Detect which cell encompasses the target text, then output its (X, Y) center coordinate. 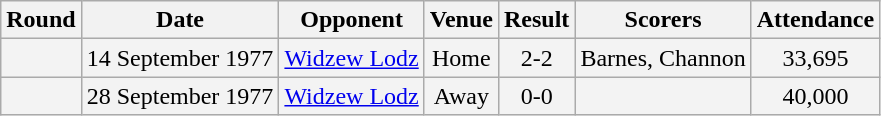
2-2 (536, 58)
Barnes, Channon (663, 58)
Opponent (352, 20)
Scorers (663, 20)
Venue (461, 20)
Date (180, 20)
Result (536, 20)
33,695 (815, 58)
Round (41, 20)
0-0 (536, 96)
40,000 (815, 96)
Away (461, 96)
Attendance (815, 20)
28 September 1977 (180, 96)
14 September 1977 (180, 58)
Home (461, 58)
